Return the [x, y] coordinate for the center point of the cell that contains the specified text.  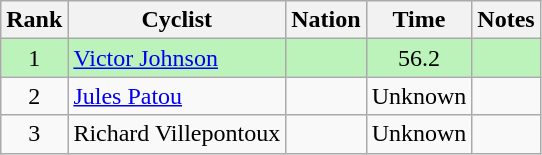
Notes [506, 20]
Victor Johnson [177, 58]
3 [34, 134]
Richard Villepontoux [177, 134]
56.2 [419, 58]
1 [34, 58]
Jules Patou [177, 96]
2 [34, 96]
Rank [34, 20]
Cyclist [177, 20]
Time [419, 20]
Nation [326, 20]
